Locate the cell with the specified text and output its [X, Y] center coordinate. 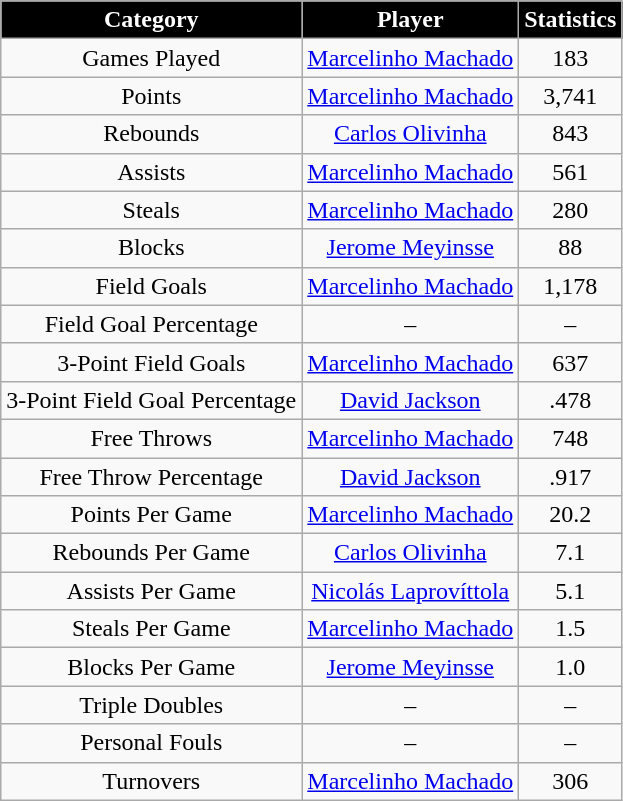
183 [570, 58]
Points [152, 96]
Field Goal Percentage [152, 324]
Rebounds [152, 134]
Steals [152, 210]
3-Point Field Goals [152, 362]
Player [410, 20]
Points Per Game [152, 515]
Blocks Per Game [152, 667]
280 [570, 210]
Field Goals [152, 286]
1.5 [570, 629]
561 [570, 172]
1.0 [570, 667]
Assists Per Game [152, 591]
843 [570, 134]
20.2 [570, 515]
5.1 [570, 591]
7.1 [570, 553]
Nicolás Laprovíttola [410, 591]
Free Throw Percentage [152, 477]
88 [570, 248]
Assists [152, 172]
Triple Doubles [152, 705]
306 [570, 781]
Rebounds Per Game [152, 553]
Games Played [152, 58]
Category [152, 20]
Turnovers [152, 781]
637 [570, 362]
Free Throws [152, 438]
.478 [570, 400]
Personal Fouls [152, 743]
Blocks [152, 248]
Steals Per Game [152, 629]
3-Point Field Goal Percentage [152, 400]
.917 [570, 477]
Statistics [570, 20]
3,741 [570, 96]
1,178 [570, 286]
748 [570, 438]
